Return [X, Y] of the center of cell containing provided text 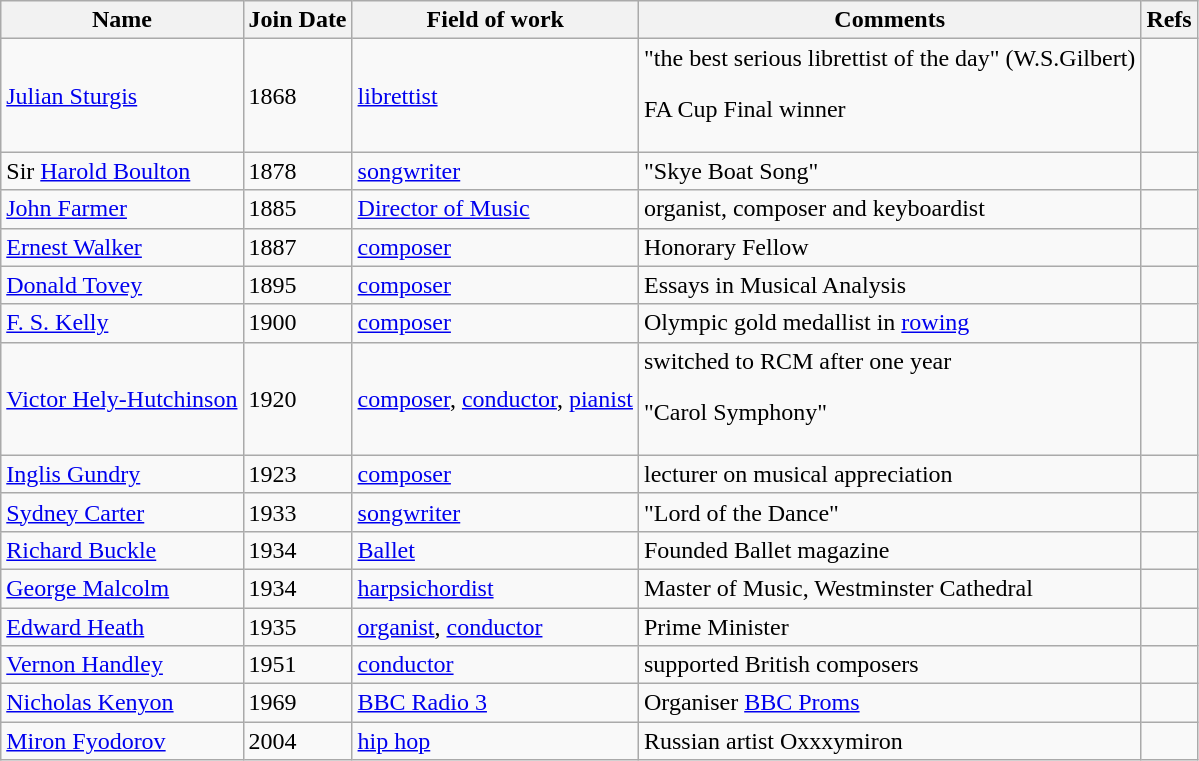
"Skye Boat Song" [889, 171]
1868 [298, 96]
Edward Heath [122, 627]
conductor [495, 665]
Donald Tovey [122, 285]
hip hop [495, 741]
Sydney Carter [122, 512]
1923 [298, 474]
F. S. Kelly [122, 323]
Inglis Gundry [122, 474]
librettist [495, 96]
Vernon Handley [122, 665]
switched to RCM after one year"Carol Symphony" [889, 398]
1887 [298, 247]
Ballet [495, 550]
Founded Ballet magazine [889, 550]
Field of work [495, 20]
Olympic gold medallist in rowing [889, 323]
harpsichordist [495, 588]
1920 [298, 398]
"Lord of the Dance" [889, 512]
Ernest Walker [122, 247]
Essays in Musical Analysis [889, 285]
1900 [298, 323]
1935 [298, 627]
1951 [298, 665]
Refs [1169, 20]
Victor Hely-Hutchinson [122, 398]
Name [122, 20]
John Farmer [122, 209]
1933 [298, 512]
supported British composers [889, 665]
Organiser BBC Proms [889, 703]
Comments [889, 20]
Honorary Fellow [889, 247]
1885 [298, 209]
Master of Music, Westminster Cathedral [889, 588]
2004 [298, 741]
organist, conductor [495, 627]
1969 [298, 703]
1878 [298, 171]
Miron Fyodorov [122, 741]
Sir Harold Boulton [122, 171]
Join Date [298, 20]
1895 [298, 285]
Nicholas Kenyon [122, 703]
Richard Buckle [122, 550]
BBC Radio 3 [495, 703]
Director of Music [495, 209]
Russian artist Oxxxymiron [889, 741]
composer, conductor, pianist [495, 398]
George Malcolm [122, 588]
Julian Sturgis [122, 96]
lecturer on musical appreciation [889, 474]
Prime Minister [889, 627]
organist, composer and keyboardist [889, 209]
"the best serious librettist of the day" (W.S.Gilbert) FA Cup Final winner [889, 96]
